Locate the cell with the specified text and output its (X, Y) center coordinate. 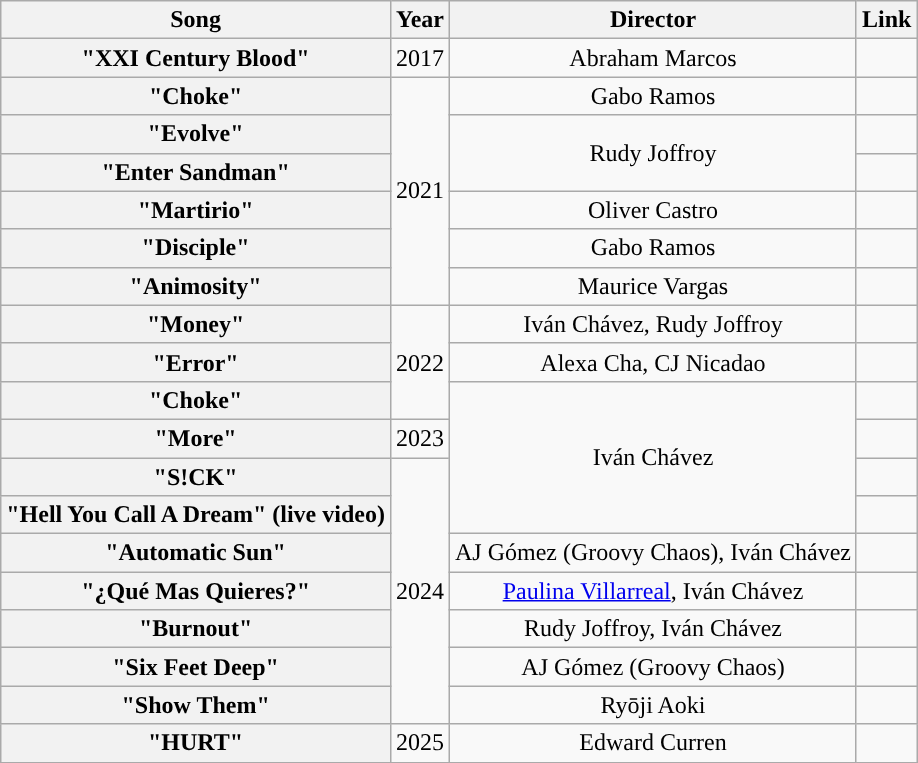
"S!CK" (196, 477)
Song (196, 20)
2024 (420, 591)
2021 (420, 191)
AJ Gómez (Groovy Chaos) (654, 667)
Rudy Joffroy, Iván Chávez (654, 629)
2022 (420, 362)
"Animosity" (196, 286)
"XXI Century Blood" (196, 58)
"Hell You Call A Dream" (live video) (196, 515)
"Money" (196, 324)
Oliver Castro (654, 210)
Director (654, 20)
Ryōji Aoki (654, 705)
Rudy Joffroy (654, 153)
"Evolve" (196, 134)
"Error" (196, 362)
2023 (420, 438)
Year (420, 20)
"Martirio" (196, 210)
Iván Chávez (654, 457)
2025 (420, 743)
Abraham Marcos (654, 58)
"¿Qué Mas Quieres?" (196, 591)
"Burnout" (196, 629)
"Enter Sandman" (196, 172)
Link (886, 20)
Maurice Vargas (654, 286)
"Disciple" (196, 248)
Edward Curren (654, 743)
AJ Gómez (Groovy Chaos), Iván Chávez (654, 553)
Iván Chávez, Rudy Joffroy (654, 324)
"Six Feet Deep" (196, 667)
"Show Them" (196, 705)
"More" (196, 438)
2017 (420, 58)
Alexa Cha, CJ Nicadao (654, 362)
"Automatic Sun" (196, 553)
Paulina Villarreal, Iván Chávez (654, 591)
"HURT" (196, 743)
